Capture the cell that displays the provided text and extract its (x, y) central coordinate. 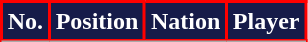
Position (96, 22)
No. (26, 22)
Player (266, 22)
Nation (186, 22)
